Return the [x, y] coordinate for the center point of the cell that contains the specified text.  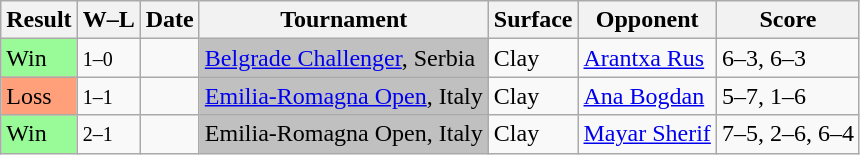
2–1 [108, 134]
Mayar Sherif [647, 134]
Loss [39, 96]
6–3, 6–3 [788, 58]
Tournament [344, 20]
5–7, 1–6 [788, 96]
Date [170, 20]
Surface [533, 20]
Belgrade Challenger, Serbia [344, 58]
1–0 [108, 58]
1–1 [108, 96]
Score [788, 20]
Opponent [647, 20]
Ana Bogdan [647, 96]
Result [39, 20]
Arantxa Rus [647, 58]
W–L [108, 20]
7–5, 2–6, 6–4 [788, 134]
